Scan for the cell matching the given text and deliver its [X, Y] coordinate at center. 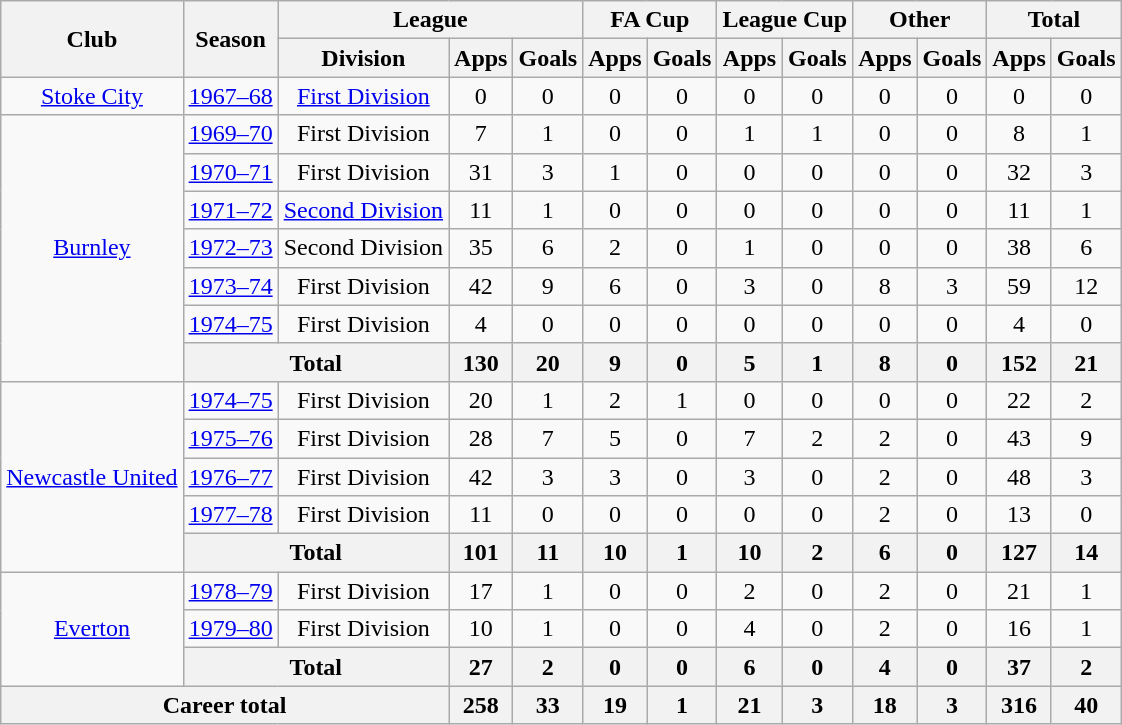
43 [1019, 438]
Stoke City [92, 96]
27 [481, 667]
18 [885, 705]
1967–68 [230, 96]
1973–74 [230, 286]
22 [1019, 400]
1969–70 [230, 134]
40 [1086, 705]
130 [481, 362]
1971–72 [230, 210]
14 [1086, 553]
59 [1019, 286]
101 [481, 553]
12 [1086, 286]
33 [548, 705]
League [430, 20]
League Cup [785, 20]
1970–71 [230, 172]
127 [1019, 553]
48 [1019, 477]
1972–73 [230, 248]
Club [92, 39]
Everton [92, 629]
28 [481, 438]
16 [1019, 629]
13 [1019, 515]
152 [1019, 362]
Burnley [92, 248]
Season [230, 39]
31 [481, 172]
1978–79 [230, 591]
38 [1019, 248]
17 [481, 591]
35 [481, 248]
258 [481, 705]
316 [1019, 705]
1975–76 [230, 438]
Newcastle United [92, 476]
Other [920, 20]
32 [1019, 172]
Division [363, 58]
1976–77 [230, 477]
19 [615, 705]
Career total [225, 705]
37 [1019, 667]
1979–80 [230, 629]
FA Cup [650, 20]
1977–78 [230, 515]
